Identify which cell holds the provided text, then report its (X, Y) central coordinate. 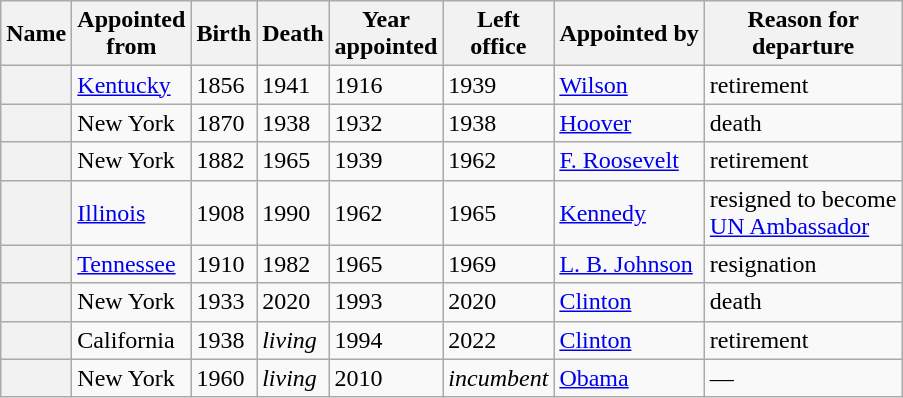
1932 (386, 123)
Reason fordeparture (803, 34)
Kennedy (629, 212)
Kentucky (132, 85)
Yearappointed (386, 34)
1960 (224, 378)
1994 (386, 340)
— (803, 378)
1941 (293, 85)
Obama (629, 378)
Death (293, 34)
1933 (224, 302)
1993 (386, 302)
2022 (498, 340)
Wilson (629, 85)
L. B. Johnson (629, 264)
Illinois (132, 212)
2010 (386, 378)
Leftoffice (498, 34)
1910 (224, 264)
Name (36, 34)
1908 (224, 212)
resigned to becomeUN Ambassador (803, 212)
Birth (224, 34)
1882 (224, 161)
1870 (224, 123)
F. Roosevelt (629, 161)
resignation (803, 264)
Tennessee (132, 264)
1990 (293, 212)
1969 (498, 264)
California (132, 340)
incumbent (498, 378)
Hoover (629, 123)
1916 (386, 85)
Appointedfrom (132, 34)
1856 (224, 85)
Appointed by (629, 34)
1982 (293, 264)
